Provide the [x, y] coordinate of the cell's center where the given text is located.  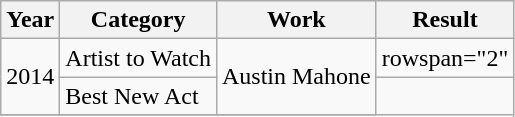
Austin Mahone [296, 77]
2014 [30, 77]
Best New Act [138, 96]
Category [138, 20]
Artist to Watch [138, 58]
Result [445, 20]
Work [296, 20]
rowspan="2" [445, 58]
Year [30, 20]
